Return the [X, Y] coordinate for the center point of the cell that contains the specified text.  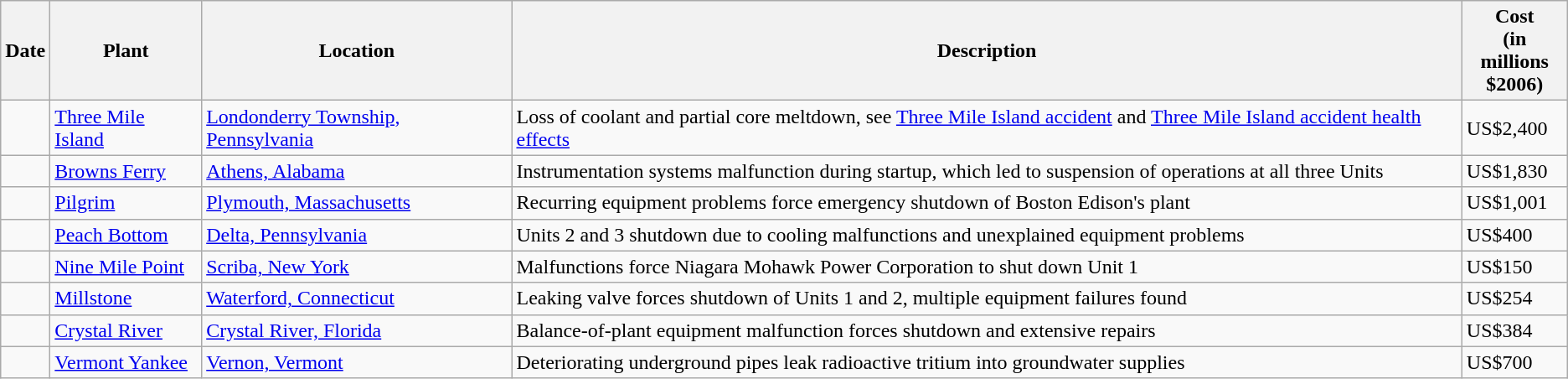
Malfunctions force Niagara Mohawk Power Corporation to shut down Unit 1 [987, 267]
Millstone [126, 299]
Crystal River, Florida [357, 330]
US$1,001 [1514, 203]
US$400 [1514, 235]
US$1,830 [1514, 171]
Scriba, New York [357, 267]
Plant [126, 50]
Pilgrim [126, 203]
Recurring equipment problems force emergency shutdown of Boston Edison's plant [987, 203]
Waterford, Connecticut [357, 299]
US$254 [1514, 299]
Location [357, 50]
Balance-of-plant equipment malfunction forces shutdown and extensive repairs [987, 330]
US$2,400 [1514, 127]
Deteriorating underground pipes leak radioactive tritium into groundwater supplies [987, 362]
US$150 [1514, 267]
US$700 [1514, 362]
Delta, Pennsylvania [357, 235]
Units 2 and 3 shutdown due to cooling malfunctions and unexplained equipment problems [987, 235]
Vernon, Vermont [357, 362]
Three Mile Island [126, 127]
Crystal River [126, 330]
Vermont Yankee [126, 362]
US$384 [1514, 330]
Cost (in millions $2006) [1514, 50]
Date [25, 50]
Nine Mile Point [126, 267]
Instrumentation systems malfunction during startup, which led to suspension of operations at all three Units [987, 171]
Londonderry Township, Pennsylvania [357, 127]
Loss of coolant and partial core meltdown, see Three Mile Island accident and Three Mile Island accident health effects [987, 127]
Athens, Alabama [357, 171]
Description [987, 50]
Plymouth, Massachusetts [357, 203]
Browns Ferry [126, 171]
Peach Bottom [126, 235]
Leaking valve forces shutdown of Units 1 and 2, multiple equipment failures found [987, 299]
